For the text-containing cell, return its midpoint in [x, y] coordinate format. 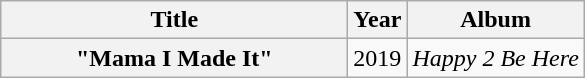
"Mama I Made It" [174, 58]
Title [174, 20]
2019 [378, 58]
Year [378, 20]
Happy 2 Be Here [496, 58]
Album [496, 20]
